Identify which cell holds the provided text, then report its [x, y] central coordinate. 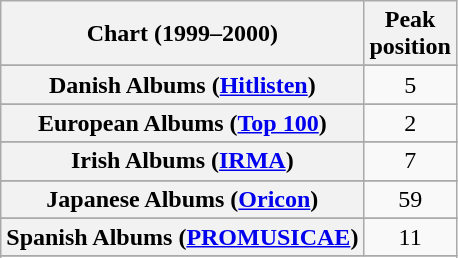
59 [410, 199]
5 [410, 85]
European Albums (Top 100) [182, 123]
Danish Albums (Hitlisten) [182, 85]
7 [410, 161]
Irish Albums (IRMA) [182, 161]
Spanish Albums (PROMUSICAE) [182, 237]
2 [410, 123]
Peakposition [410, 34]
Chart (1999–2000) [182, 34]
Japanese Albums (Oricon) [182, 199]
11 [410, 237]
